Return [x, y] of the center of cell containing provided text 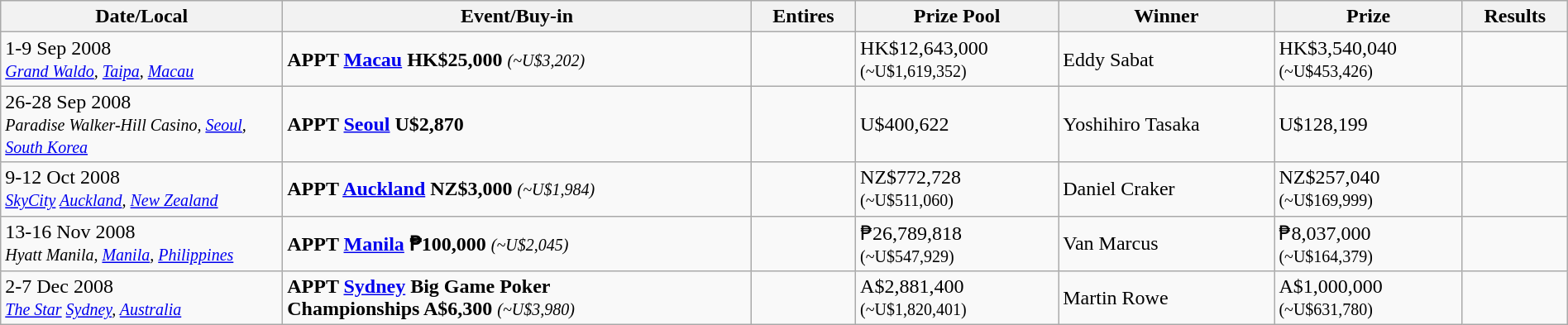
2-7 Dec 2008The Star Sydney, Australia [142, 298]
Date/Local [142, 17]
Eddy Sabat [1166, 60]
26-28 Sep 2008Paradise Walker-Hill Casino, Seoul, South Korea [142, 124]
APPT Sydney Big Game PokerChampionships A$6,300 (~U$3,980) [518, 298]
9-12 Oct 2008SkyCity Auckland, New Zealand [142, 189]
A$2,881,400(~U$1,820,401) [958, 298]
₱26,789,818(~U$547,929) [958, 243]
NZ$257,040(~U$169,999) [1368, 189]
HK$12,643,000(~U$1,619,352) [958, 60]
Daniel Craker [1166, 189]
Van Marcus [1166, 243]
Results [1515, 17]
Event/Buy-in [518, 17]
APPT Seoul U$2,870 [518, 124]
APPT Macau HK$25,000 (~U$3,202) [518, 60]
Entires [803, 17]
APPT Manila ₱100,000 (~U$2,045) [518, 243]
1-9 Sep 2008Grand Waldo, Taipa, Macau [142, 60]
Prize Pool [958, 17]
A$1,000,000(~U$631,780) [1368, 298]
HK$3,540,040(~U$453,426) [1368, 60]
13-16 Nov 2008Hyatt Manila, Manila, Philippines [142, 243]
U$128,199 [1368, 124]
Yoshihiro Tasaka [1166, 124]
Prize [1368, 17]
Martin Rowe [1166, 298]
₱8,037,000(~U$164,379) [1368, 243]
U$400,622 [958, 124]
NZ$772,728(~U$511,060) [958, 189]
Winner [1166, 17]
APPT Auckland NZ$3,000 (~U$1,984) [518, 189]
